Determine the [x, y] coordinate at the center of the cell enclosing the given text.  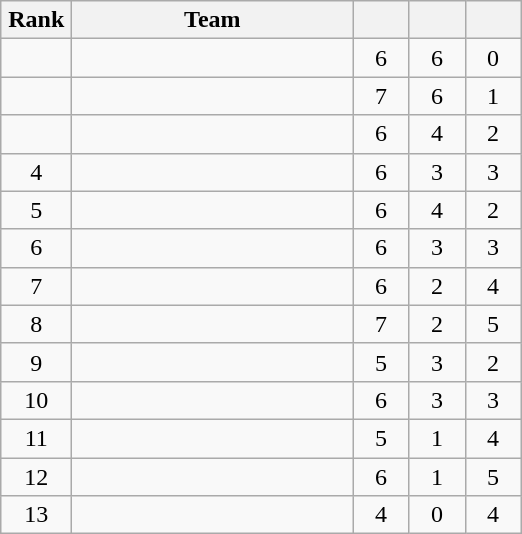
10 [36, 400]
Rank [36, 20]
Team [212, 20]
13 [36, 515]
12 [36, 477]
11 [36, 438]
9 [36, 362]
8 [36, 324]
